Pinpoint the cell where the given text exists, returning its [x, y] midpoint coordinate. 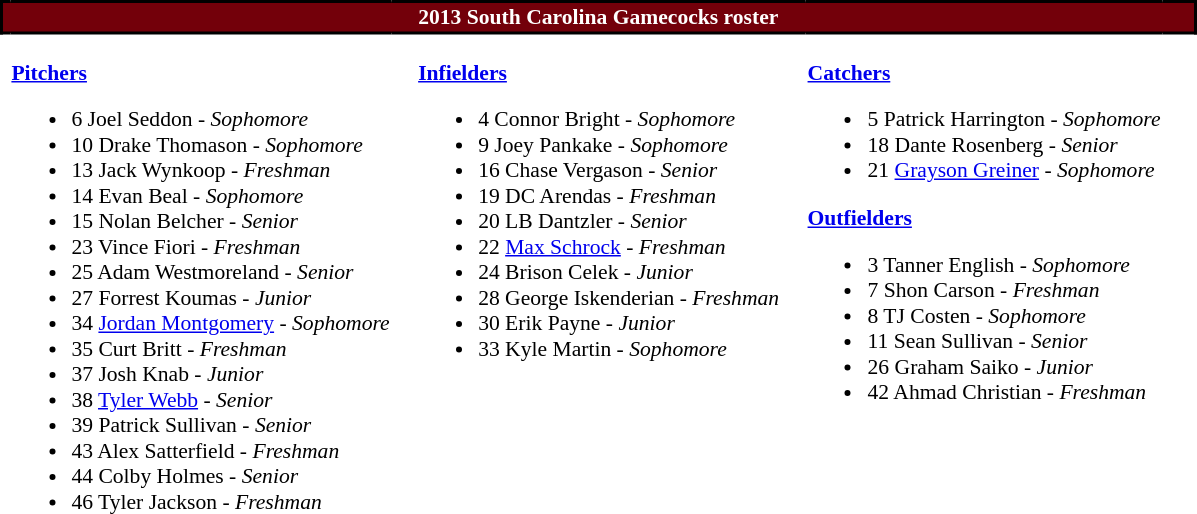
2013 South Carolina Gamecocks roster [599, 18]
